Find where the given text appears and provide that cell's center as [x, y] coordinate. 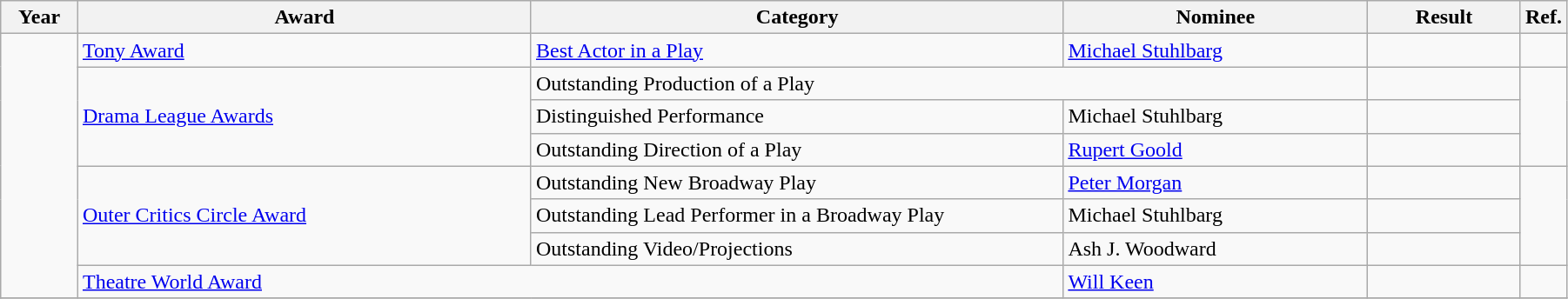
Will Keen [1216, 282]
Outstanding Lead Performer in a Broadway Play [797, 216]
Best Actor in a Play [797, 50]
Ash J. Woodward [1216, 249]
Peter Morgan [1216, 183]
Drama League Awards [305, 116]
Outer Critics Circle Award [305, 216]
Tony Award [305, 50]
Distinguished Performance [797, 116]
Outstanding New Broadway Play [797, 183]
Outstanding Direction of a Play [797, 149]
Award [305, 17]
Nominee [1216, 17]
Rupert Goold [1216, 149]
Outstanding Video/Projections [797, 249]
Result [1444, 17]
Category [797, 17]
Year [40, 17]
Ref. [1544, 17]
Theatre World Award [570, 282]
Outstanding Production of a Play [948, 83]
